Capture the cell that displays the provided text and extract its [X, Y] central coordinate. 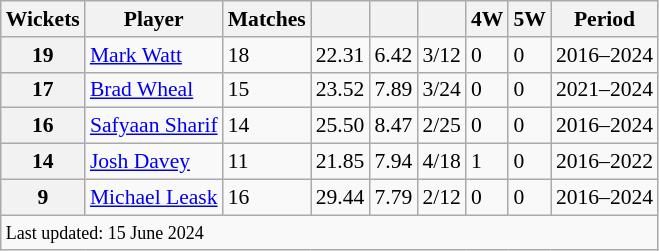
Brad Wheal [154, 90]
21.85 [340, 162]
3/12 [442, 55]
25.50 [340, 126]
Mark Watt [154, 55]
11 [267, 162]
Safyaan Sharif [154, 126]
Wickets [43, 19]
9 [43, 197]
23.52 [340, 90]
Period [604, 19]
Last updated: 15 June 2024 [330, 233]
2016–2022 [604, 162]
Josh Davey [154, 162]
Player [154, 19]
6.42 [393, 55]
29.44 [340, 197]
Michael Leask [154, 197]
2021–2024 [604, 90]
2/25 [442, 126]
4W [488, 19]
5W [530, 19]
15 [267, 90]
7.89 [393, 90]
7.94 [393, 162]
2/12 [442, 197]
4/18 [442, 162]
19 [43, 55]
22.31 [340, 55]
18 [267, 55]
3/24 [442, 90]
1 [488, 162]
8.47 [393, 126]
Matches [267, 19]
17 [43, 90]
7.79 [393, 197]
